Scan for the cell matching the given text and deliver its (X, Y) coordinate at center. 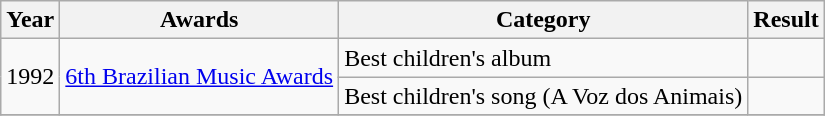
Awards (200, 20)
Year (30, 20)
Category (544, 20)
Result (786, 20)
Best children's album (544, 58)
Best children's song (A Voz dos Animais) (544, 96)
1992 (30, 77)
6th Brazilian Music Awards (200, 77)
